Find where the given text appears and provide that cell's center as [X, Y] coordinate. 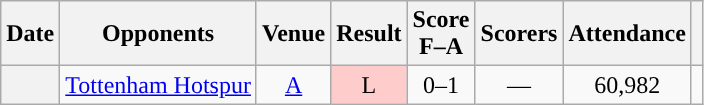
ScoreF–A [441, 34]
Scorers [519, 34]
Date [30, 34]
Tottenham Hotspur [158, 85]
A [293, 85]
Result [369, 34]
— [519, 85]
Attendance [627, 34]
0–1 [441, 85]
Opponents [158, 34]
L [369, 85]
Venue [293, 34]
60,982 [627, 85]
